Find where the given text appears and provide that cell's center as [x, y] coordinate. 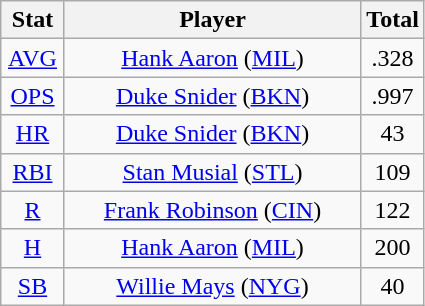
OPS [33, 96]
.328 [393, 58]
40 [393, 286]
200 [393, 248]
Total [393, 20]
109 [393, 172]
Stat [33, 20]
RBI [33, 172]
Player [212, 20]
Willie Mays (NYG) [212, 286]
R [33, 210]
Stan Musial (STL) [212, 172]
Frank Robinson (CIN) [212, 210]
43 [393, 134]
H [33, 248]
122 [393, 210]
HR [33, 134]
.997 [393, 96]
AVG [33, 58]
SB [33, 286]
